Provide the (x, y) coordinate of the cell's center where the given text is located.  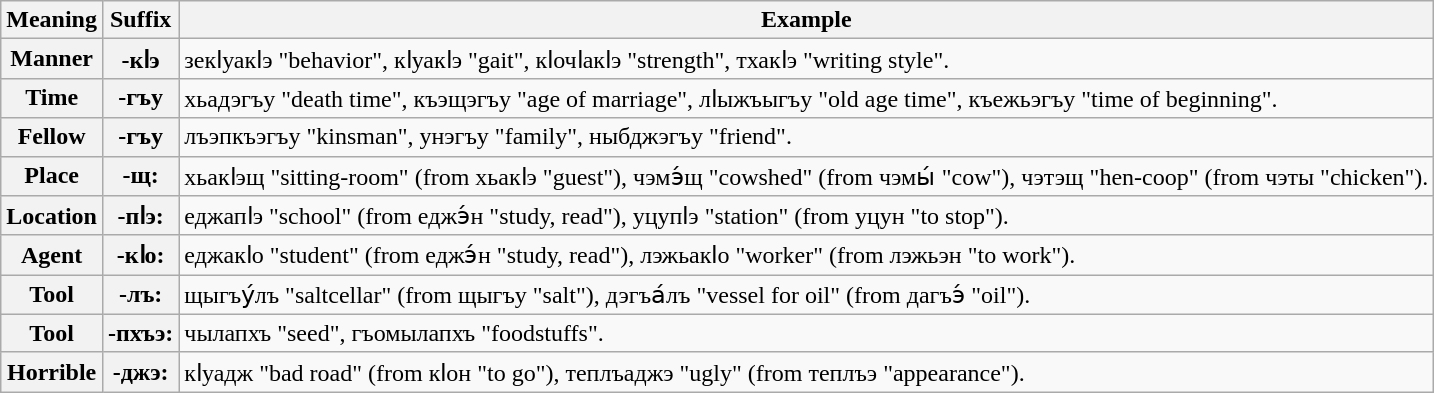
щыгъу́лъ "saltcellar" (from щыгъу "salt"), дэгъа́лъ "vessel for oil" (from дагъэ́ "oil"). (806, 295)
еджакӏо "student" (from еджэ́н "study, read"), лэжьакӏо "worker" (from лэжьэн "to work"). (806, 255)
зекӏуакӏэ "behavior", кӏуакӏэ "gait", кӏочӏакӏэ "strength", тхакӏэ "writing style". (806, 59)
Example (806, 20)
Agent (52, 255)
-кӏо: (140, 255)
Location (52, 216)
кӏуадж "bad road" (from кӏон "to go"), теплъаджэ "ugly" (from теплъэ "appearance"). (806, 372)
хьадэгъу "death time", къэщэгъу "age of marriage", лӏыжъыгъу "old age time", къежьэгъу "time of beginning". (806, 98)
-лъ: (140, 295)
еджапӏэ "school" (from еджэ́н "study, read"), уцупӏэ "station" (from уцун "to stop"). (806, 216)
Suffix (140, 20)
Place (52, 176)
-щ: (140, 176)
-пӏэ: (140, 216)
Fellow (52, 137)
Meaning (52, 20)
-джэ: (140, 372)
лъэпкъэгъу "kinsman", унэгъу "family", ныбджэгъу "friend". (806, 137)
Manner (52, 59)
Time (52, 98)
хьакӏэщ "sitting-room" (from хьакӏэ "guest"), чэмэ́щ "cowshed" (from чэмы́ "cow"), чэтэщ "hen-coop" (from чэты "chicken"). (806, 176)
-пхъэ: (140, 333)
чылапхъ "seed", гъомылапхъ "foodstuffs". (806, 333)
Horrible (52, 372)
-кӏэ (140, 59)
